Search for the cell housing the specified text and yield its (X, Y) center coordinate. 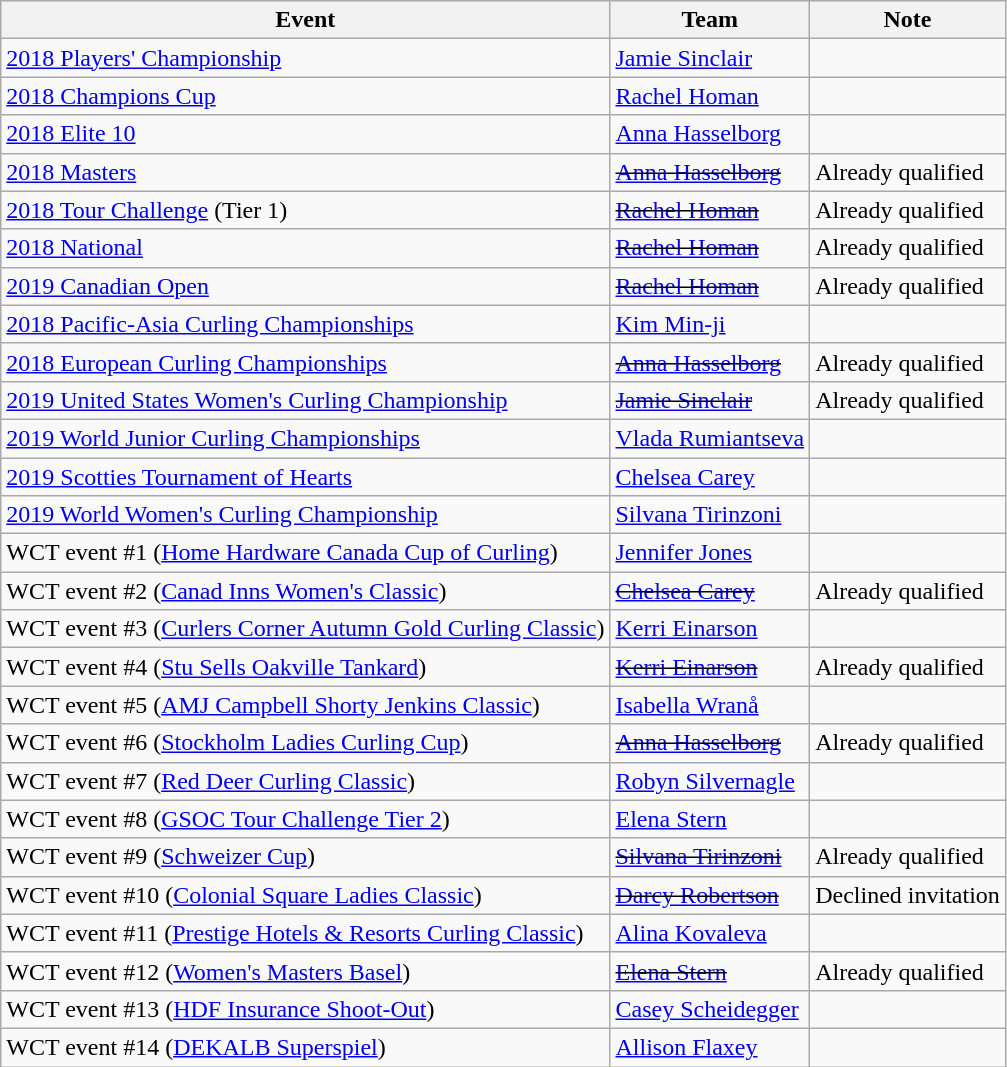
Note (908, 20)
WCT event #11 (Prestige Hotels & Resorts Curling Classic) (306, 933)
2019 Canadian Open (306, 286)
2018 Masters (306, 172)
WCT event #8 (GSOC Tour Challenge Tier 2) (306, 819)
Kim Min-ji (710, 324)
WCT event #2 (Canad Inns Women's Classic) (306, 591)
WCT event #10 (Colonial Square Ladies Classic) (306, 895)
Declined invitation (908, 895)
2019 Scotties Tournament of Hearts (306, 477)
WCT event #13 (HDF Insurance Shoot-Out) (306, 1009)
2018 Tour Challenge (Tier 1) (306, 210)
Event (306, 20)
2018 European Curling Championships (306, 362)
2018 Pacific-Asia Curling Championships (306, 324)
Vlada Rumiantseva (710, 438)
WCT event #1 (Home Hardware Canada Cup of Curling) (306, 553)
WCT event #6 (Stockholm Ladies Curling Cup) (306, 743)
2019 World Junior Curling Championships (306, 438)
Alina Kovaleva (710, 933)
WCT event #9 (Schweizer Cup) (306, 857)
WCT event #12 (Women's Masters Basel) (306, 971)
Team (710, 20)
2018 Elite 10 (306, 134)
WCT event #5 (AMJ Campbell Shorty Jenkins Classic) (306, 705)
WCT event #4 (Stu Sells Oakville Tankard) (306, 667)
Allison Flaxey (710, 1047)
WCT event #3 (Curlers Corner Autumn Gold Curling Classic) (306, 629)
Casey Scheidegger (710, 1009)
Darcy Robertson (710, 895)
2018 National (306, 248)
2019 United States Women's Curling Championship (306, 400)
2018 Champions Cup (306, 96)
Robyn Silvernagle (710, 781)
Jennifer Jones (710, 553)
Isabella Wranå (710, 705)
WCT event #14 (DEKALB Superspiel) (306, 1047)
WCT event #7 (Red Deer Curling Classic) (306, 781)
2019 World Women's Curling Championship (306, 515)
2018 Players' Championship (306, 58)
